For the text-containing cell, return its midpoint in (x, y) coordinate format. 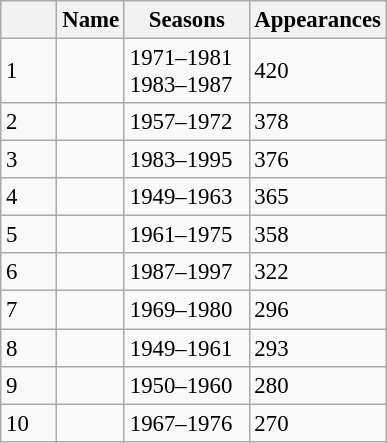
378 (318, 122)
1969–1980 (186, 310)
8 (29, 348)
Seasons (186, 20)
1949–1963 (186, 197)
358 (318, 235)
1971–1981 1983–1987 (186, 72)
280 (318, 385)
293 (318, 348)
1957–1972 (186, 122)
1961–1975 (186, 235)
4 (29, 197)
1987–1997 (186, 273)
270 (318, 423)
322 (318, 273)
1949–1961 (186, 348)
Name (91, 20)
1 (29, 72)
365 (318, 197)
420 (318, 72)
1950–1960 (186, 385)
2 (29, 122)
1967–1976 (186, 423)
10 (29, 423)
9 (29, 385)
7 (29, 310)
296 (318, 310)
1983–1995 (186, 160)
5 (29, 235)
3 (29, 160)
Appearances (318, 20)
376 (318, 160)
6 (29, 273)
